From the cell containing the given text, extract its center point as (X, Y) coordinate. 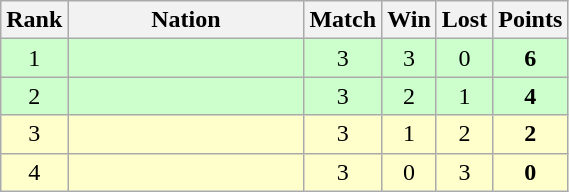
Rank (34, 20)
Lost (464, 20)
Points (530, 20)
Win (410, 20)
Nation (186, 20)
Match (343, 20)
6 (530, 58)
